For the text-containing cell, return its midpoint in (x, y) coordinate format. 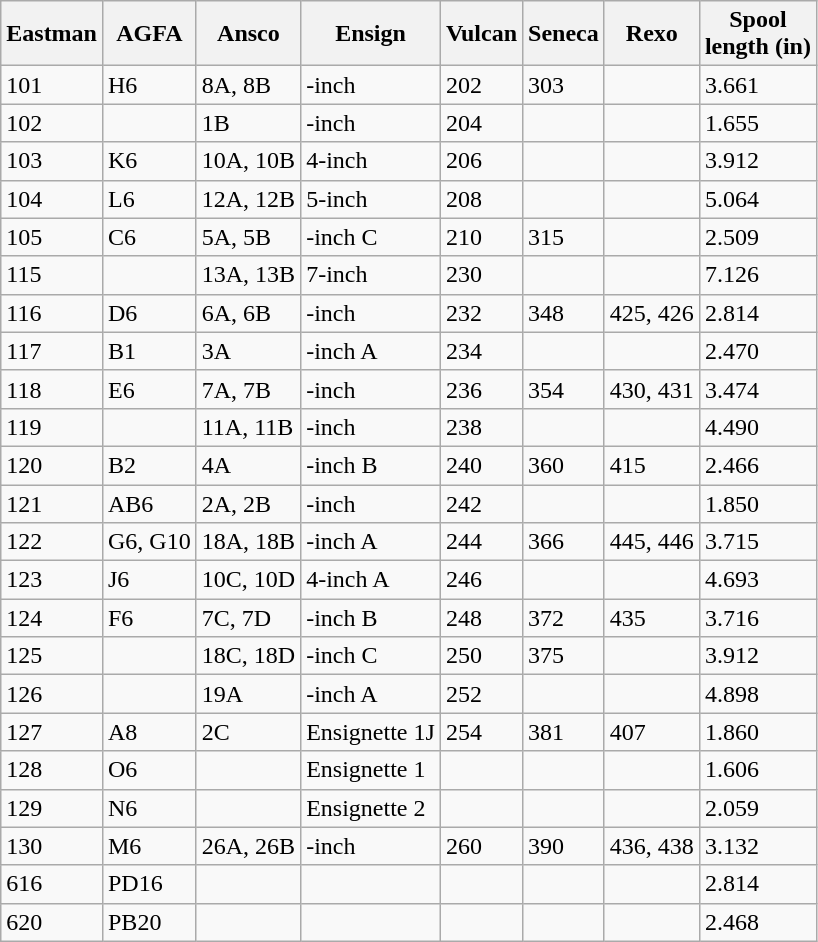
N6 (149, 808)
123 (52, 580)
Seneca (564, 34)
L6 (149, 199)
119 (52, 427)
B1 (149, 351)
415 (652, 465)
7-inch (371, 275)
240 (481, 465)
445, 446 (652, 542)
3A (248, 351)
232 (481, 313)
390 (564, 846)
254 (481, 732)
11A, 11B (248, 427)
2.466 (758, 465)
Ensignette 1 (371, 770)
208 (481, 199)
3.474 (758, 389)
105 (52, 237)
O6 (149, 770)
354 (564, 389)
A8 (149, 732)
244 (481, 542)
430, 431 (652, 389)
AGFA (149, 34)
C6 (149, 237)
250 (481, 656)
8A, 8B (248, 85)
7.126 (758, 275)
3.716 (758, 618)
E6 (149, 389)
Vulcan (481, 34)
116 (52, 313)
2C (248, 732)
238 (481, 427)
129 (52, 808)
AB6 (149, 503)
126 (52, 694)
2A, 2B (248, 503)
125 (52, 656)
3.661 (758, 85)
6A, 6B (248, 313)
Ensign (371, 34)
4-inch A (371, 580)
2.468 (758, 922)
7C, 7D (248, 618)
4A (248, 465)
B2 (149, 465)
381 (564, 732)
122 (52, 542)
2.059 (758, 808)
425, 426 (652, 313)
2.509 (758, 237)
18A, 18B (248, 542)
210 (481, 237)
372 (564, 618)
Rexo (652, 34)
204 (481, 123)
12A, 12B (248, 199)
10A, 10B (248, 161)
4.693 (758, 580)
18C, 18D (248, 656)
620 (52, 922)
436, 438 (652, 846)
1B (248, 123)
19A (248, 694)
202 (481, 85)
PB20 (149, 922)
234 (481, 351)
118 (52, 389)
375 (564, 656)
120 (52, 465)
230 (481, 275)
130 (52, 846)
128 (52, 770)
3.132 (758, 846)
348 (564, 313)
Ensignette 1J (371, 732)
104 (52, 199)
2.470 (758, 351)
G6, G10 (149, 542)
206 (481, 161)
K6 (149, 161)
5.064 (758, 199)
Eastman (52, 34)
Ensignette 2 (371, 808)
1.606 (758, 770)
101 (52, 85)
246 (481, 580)
1.860 (758, 732)
3.715 (758, 542)
PD16 (149, 884)
10C, 10D (248, 580)
J6 (149, 580)
248 (481, 618)
236 (481, 389)
4-inch (371, 161)
M6 (149, 846)
103 (52, 161)
242 (481, 503)
F6 (149, 618)
H6 (149, 85)
5A, 5B (248, 237)
1.655 (758, 123)
616 (52, 884)
4.490 (758, 427)
1.850 (758, 503)
5-inch (371, 199)
303 (564, 85)
115 (52, 275)
252 (481, 694)
360 (564, 465)
315 (564, 237)
407 (652, 732)
260 (481, 846)
26A, 26B (248, 846)
435 (652, 618)
121 (52, 503)
102 (52, 123)
7A, 7B (248, 389)
Spoollength (in) (758, 34)
366 (564, 542)
124 (52, 618)
127 (52, 732)
117 (52, 351)
13A, 13B (248, 275)
4.898 (758, 694)
D6 (149, 313)
Ansco (248, 34)
